Provide the (X, Y) coordinate of the cell's center where the given text is located.  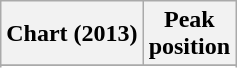
Chart (2013) (72, 34)
Peakposition (189, 34)
